Find where the given text appears and provide that cell's center as [x, y] coordinate. 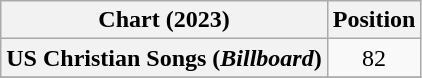
82 [374, 58]
Chart (2023) [164, 20]
Position [374, 20]
US Christian Songs (Billboard) [164, 58]
